Return (x, y) of the center of cell containing provided text 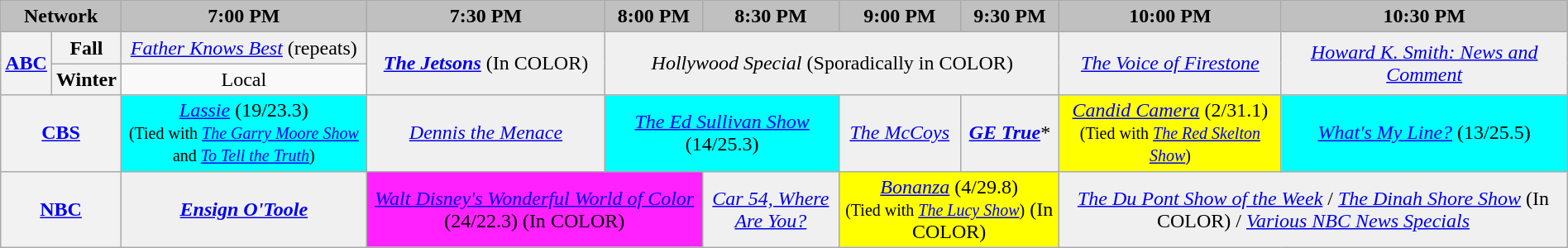
The Jetsons (In COLOR) (485, 64)
Dennis the Menace (485, 133)
Local (243, 79)
9:30 PM (1010, 17)
NBC (61, 209)
Car 54, Where Are You? (771, 209)
10:00 PM (1170, 17)
CBS (61, 133)
Walt Disney's Wonderful World of Color (24/22.3) (In COLOR) (534, 209)
Ensign O'Toole (243, 209)
The Du Pont Show of the Week / The Dinah Shore Show (In COLOR) / Various NBC News Specials (1313, 209)
ABC (26, 64)
9:00 PM (900, 17)
The McCoys (900, 133)
What's My Line? (13/25.5) (1424, 133)
GE True* (1010, 133)
Bonanza (4/29.8)(Tied with The Lucy Show) (In COLOR) (949, 209)
Candid Camera (2/31.1)(Tied with The Red Skelton Show) (1170, 133)
8:30 PM (771, 17)
Hollywood Special (Sporadically in COLOR) (832, 64)
Network (61, 17)
Lassie (19/23.3)(Tied with The Garry Moore Show and To Tell the Truth) (243, 133)
7:30 PM (485, 17)
Winter (86, 79)
10:30 PM (1424, 17)
Father Knows Best (repeats) (243, 48)
The Voice of Firestone (1170, 64)
8:00 PM (654, 17)
7:00 PM (243, 17)
Fall (86, 48)
Howard K. Smith: News and Comment (1424, 64)
The Ed Sullivan Show (14/25.3) (723, 133)
